Capture the cell that displays the provided text and extract its [x, y] central coordinate. 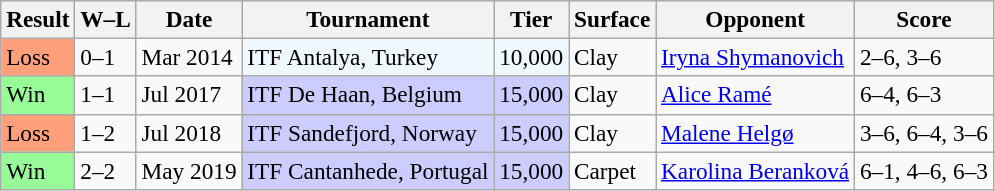
10,000 [532, 57]
Carpet [612, 170]
6–4, 6–3 [924, 95]
May 2019 [189, 170]
Surface [612, 19]
6–1, 4–6, 6–3 [924, 170]
Karolina Beranková [756, 170]
1–2 [106, 133]
Malene Helgø [756, 133]
2–6, 3–6 [924, 57]
ITF Antalya, Turkey [368, 57]
Tournament [368, 19]
3–6, 6–4, 3–6 [924, 133]
Alice Ramé [756, 95]
W–L [106, 19]
Tier [532, 19]
ITF Cantanhede, Portugal [368, 170]
Score [924, 19]
Opponent [756, 19]
0–1 [106, 57]
Jul 2018 [189, 133]
Mar 2014 [189, 57]
Date [189, 19]
1–1 [106, 95]
Iryna Shymanovich [756, 57]
Result [38, 19]
2–2 [106, 170]
ITF Sandefjord, Norway [368, 133]
Jul 2017 [189, 95]
ITF De Haan, Belgium [368, 95]
